Detect which cell encompasses the target text, then output its (x, y) center coordinate. 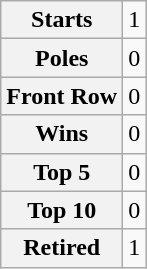
Poles (62, 58)
Top 5 (62, 172)
Retired (62, 248)
Top 10 (62, 210)
Wins (62, 134)
Front Row (62, 96)
Starts (62, 20)
